Return (X, Y) of the center of cell containing provided text 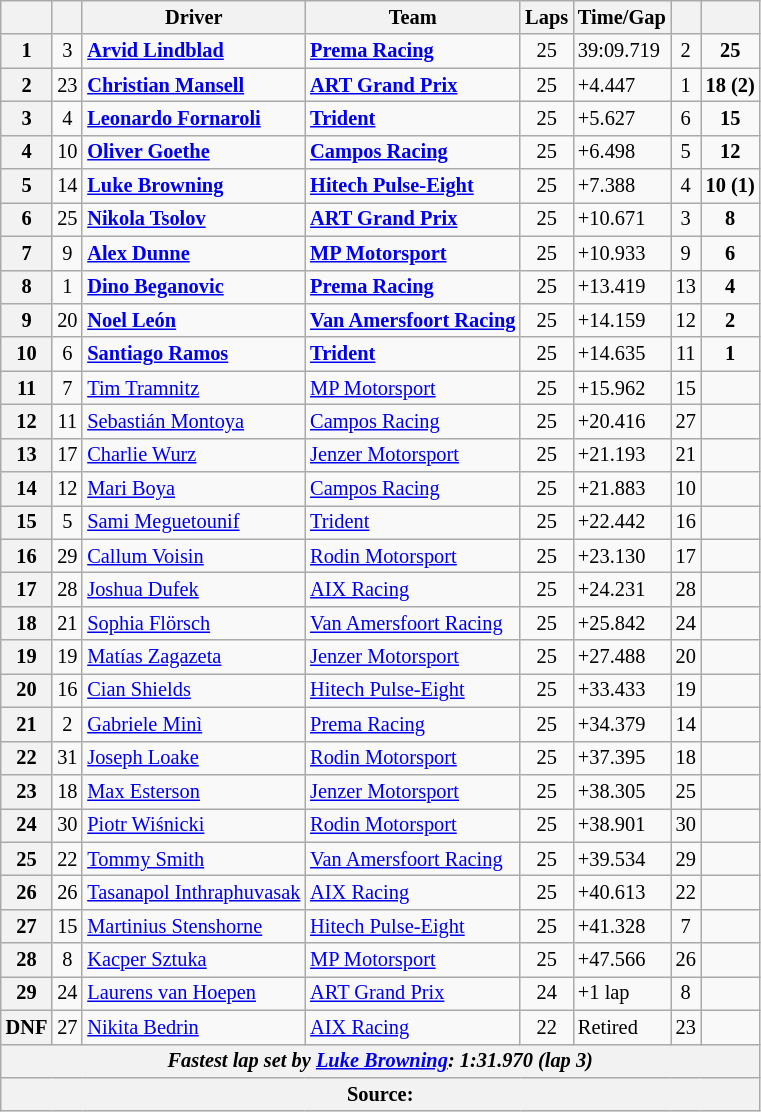
Santiago Ramos (194, 354)
39:09.719 (622, 51)
Laurens van Hoepen (194, 993)
+7.388 (622, 186)
+20.416 (622, 421)
Luke Browning (194, 186)
Tasanapol Inthraphuvasak (194, 892)
+24.231 (622, 589)
Retired (622, 1027)
Sebastián Montoya (194, 421)
+21.193 (622, 455)
+40.613 (622, 892)
Fastest lap set by Luke Browning: 1:31.970 (lap 3) (380, 1061)
Oliver Goethe (194, 152)
+14.635 (622, 354)
+33.433 (622, 690)
Source: (380, 1094)
+6.498 (622, 152)
Leonardo Fornaroli (194, 118)
Joseph Loake (194, 758)
Mari Boya (194, 489)
Nikita Bedrin (194, 1027)
+25.842 (622, 623)
+10.933 (622, 253)
Martinius Stenshorne (194, 926)
Joshua Dufek (194, 589)
Christian Mansell (194, 85)
Sami Meguetounif (194, 522)
Sophia Flörsch (194, 623)
Kacper Sztuka (194, 960)
Dino Beganovic (194, 287)
Tommy Smith (194, 859)
+10.671 (622, 219)
10 (1) (730, 186)
+22.442 (622, 522)
Piotr Wiśnicki (194, 825)
+27.488 (622, 657)
Tim Tramnitz (194, 388)
Noel León (194, 320)
+1 lap (622, 993)
+41.328 (622, 926)
+5.627 (622, 118)
Matías Zagazeta (194, 657)
+23.130 (622, 556)
+47.566 (622, 960)
Team (412, 17)
+37.395 (622, 758)
+38.901 (622, 825)
+38.305 (622, 791)
Gabriele Minì (194, 724)
Cian Shields (194, 690)
+21.883 (622, 489)
+34.379 (622, 724)
Time/Gap (622, 17)
Nikola Tsolov (194, 219)
Arvid Lindblad (194, 51)
+13.419 (622, 287)
DNF (27, 1027)
Laps (546, 17)
31 (67, 758)
Max Esterson (194, 791)
Callum Voisin (194, 556)
+15.962 (622, 388)
18 (2) (730, 85)
Driver (194, 17)
+14.159 (622, 320)
Charlie Wurz (194, 455)
+4.447 (622, 85)
+39.534 (622, 859)
Alex Dunne (194, 253)
